Detect which cell encompasses the target text, then output its [X, Y] center coordinate. 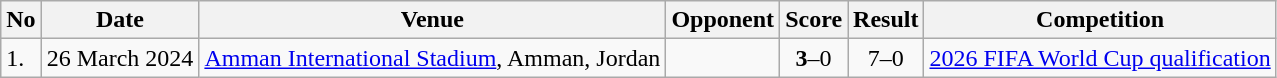
No [21, 20]
Score [814, 20]
2026 FIFA World Cup qualification [1100, 58]
Competition [1100, 20]
Amman International Stadium, Amman, Jordan [432, 58]
Opponent [723, 20]
7–0 [886, 58]
Venue [432, 20]
Date [120, 20]
3–0 [814, 58]
26 March 2024 [120, 58]
1. [21, 58]
Result [886, 20]
